Pinpoint the cell where the given text exists, returning its (X, Y) midpoint coordinate. 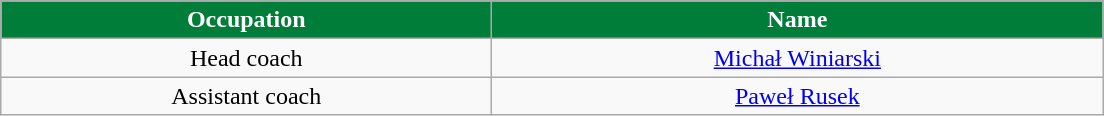
Occupation (246, 20)
Head coach (246, 58)
Michał Winiarski (798, 58)
Assistant coach (246, 96)
Name (798, 20)
Paweł Rusek (798, 96)
